Identify which cell holds the provided text, then report its (X, Y) central coordinate. 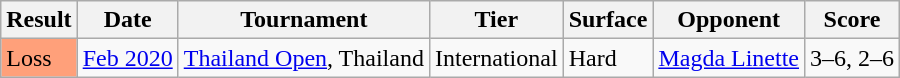
Tier (496, 20)
Thailand Open, Thailand (304, 58)
Loss (39, 58)
Surface (608, 20)
Magda Linette (729, 58)
Date (128, 20)
Result (39, 20)
Hard (608, 58)
International (496, 58)
Feb 2020 (128, 58)
Score (852, 20)
Opponent (729, 20)
Tournament (304, 20)
3–6, 2–6 (852, 58)
